Return the (X, Y) coordinate for the center point of the cell that contains the specified text.  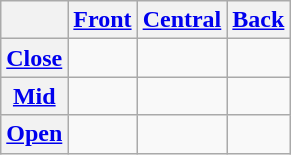
Close (34, 58)
Central (182, 20)
Back (258, 20)
Open (34, 134)
Mid (34, 96)
Front (102, 20)
